From the cell containing the given text, extract its center point as (x, y) coordinate. 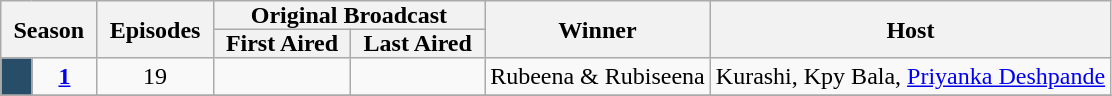
Winner (598, 30)
Episodes (155, 30)
Season (49, 30)
Last Aired (418, 43)
1 (64, 77)
Original Broadcast (348, 15)
19 (155, 77)
Host (910, 30)
Rubeena & Rubiseena (598, 77)
First Aired (282, 43)
Kurashi, Kpy Bala, Priyanka Deshpande (910, 77)
